From the cell containing the given text, extract its center point as (X, Y) coordinate. 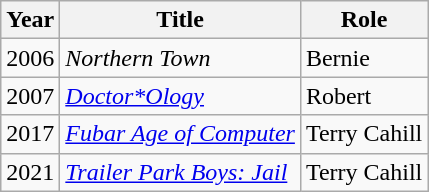
Role (364, 20)
Trailer Park Boys: Jail (180, 172)
2021 (30, 172)
Northern Town (180, 58)
2007 (30, 96)
Robert (364, 96)
Bernie (364, 58)
2006 (30, 58)
Title (180, 20)
Doctor*Ology (180, 96)
Year (30, 20)
2017 (30, 134)
Fubar Age of Computer (180, 134)
